Detect which cell encompasses the target text, then output its [X, Y] center coordinate. 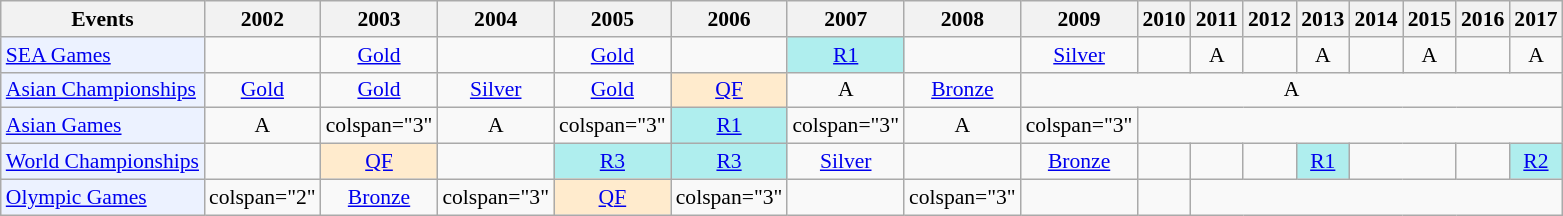
2005 [612, 19]
2014 [1376, 19]
2004 [496, 19]
Events [102, 19]
2003 [380, 19]
2002 [262, 19]
Olympic Games [102, 197]
colspan="2" [262, 197]
SEA Games [102, 55]
2010 [1164, 19]
World Championships [102, 162]
2017 [1536, 19]
R2 [1536, 162]
2013 [1322, 19]
2016 [1482, 19]
2009 [1080, 19]
2015 [1430, 19]
2011 [1217, 19]
2012 [1270, 19]
Asian Games [102, 126]
2007 [846, 19]
Asian Championships [102, 90]
2006 [730, 19]
2008 [962, 19]
